Determine the [x, y] coordinate at the center of the cell enclosing the given text.  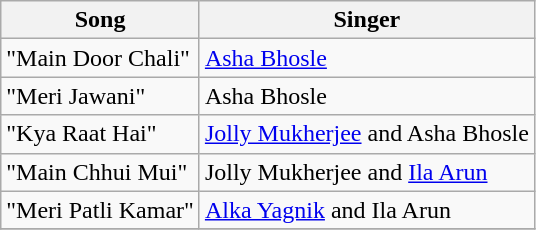
"Meri Patli Kamar" [100, 210]
Jolly Mukherjee and Asha Bhosle [366, 134]
"Kya Raat Hai" [100, 134]
"Meri Jawani" [100, 96]
Jolly Mukherjee and Ila Arun [366, 172]
Singer [366, 20]
"Main Chhui Mui" [100, 172]
Alka Yagnik and Ila Arun [366, 210]
"Main Door Chali" [100, 58]
Song [100, 20]
